Return (x, y) of the center of cell containing provided text 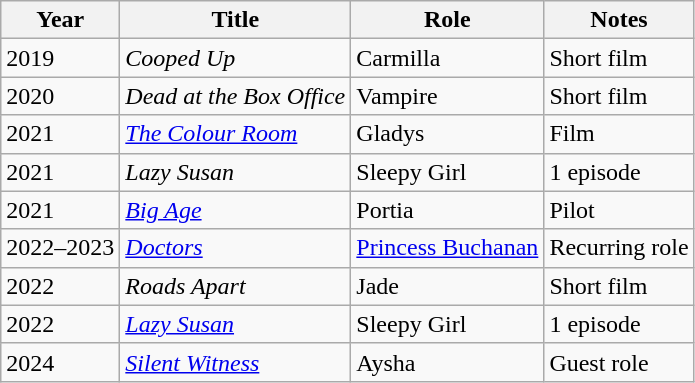
Year (60, 20)
Silent Witness (236, 362)
Jade (448, 286)
Guest role (619, 362)
2024 (60, 362)
Role (448, 20)
The Colour Room (236, 134)
Carmilla (448, 58)
2019 (60, 58)
Princess Buchanan (448, 248)
2020 (60, 96)
Vampire (448, 96)
Big Age (236, 210)
Recurring role (619, 248)
Doctors (236, 248)
Portia (448, 210)
Film (619, 134)
Gladys (448, 134)
Title (236, 20)
Notes (619, 20)
Roads Apart (236, 286)
Aysha (448, 362)
Pilot (619, 210)
2022–2023 (60, 248)
Cooped Up (236, 58)
Dead at the Box Office (236, 96)
